Return (X, Y) of the center of cell containing provided text 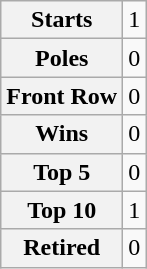
Front Row (62, 96)
Wins (62, 134)
Poles (62, 58)
Retired (62, 248)
Top 5 (62, 172)
Top 10 (62, 210)
Starts (62, 20)
